Determine the (x, y) coordinate at the center of the cell enclosing the given text.  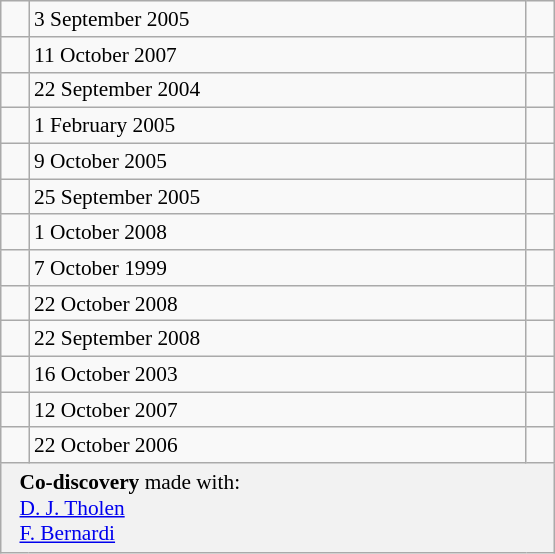
11 October 2007 (278, 55)
12 October 2007 (278, 410)
16 October 2003 (278, 374)
22 September 2004 (278, 90)
1 February 2005 (278, 126)
3 September 2005 (278, 19)
22 October 2008 (278, 303)
Co-discovery made with: D. J. Tholen F. Bernardi (278, 508)
25 September 2005 (278, 197)
7 October 1999 (278, 268)
22 October 2006 (278, 445)
1 October 2008 (278, 232)
9 October 2005 (278, 161)
22 September 2008 (278, 339)
